Capture the cell that displays the provided text and extract its (x, y) central coordinate. 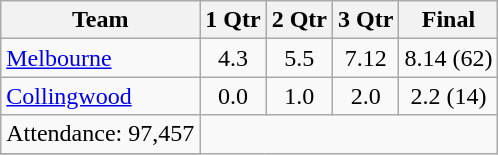
2 Qtr (299, 20)
Team (100, 20)
2.0 (366, 96)
1 Qtr (233, 20)
2.2 (14) (448, 96)
5.5 (299, 58)
3 Qtr (366, 20)
Final (448, 20)
Attendance: 97,457 (100, 134)
1.0 (299, 96)
7.12 (366, 58)
Collingwood (100, 96)
0.0 (233, 96)
Melbourne (100, 58)
4.3 (233, 58)
8.14 (62) (448, 58)
